Return the [X, Y] coordinate for the center point of the cell that contains the specified text.  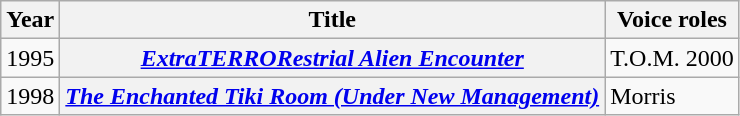
Morris [672, 96]
1995 [30, 58]
ExtraTERRORestrial Alien Encounter [332, 58]
Year [30, 20]
Title [332, 20]
The Enchanted Tiki Room (Under New Management) [332, 96]
1998 [30, 96]
Voice roles [672, 20]
T.O.M. 2000 [672, 58]
